From the cell containing the given text, extract its center point as [x, y] coordinate. 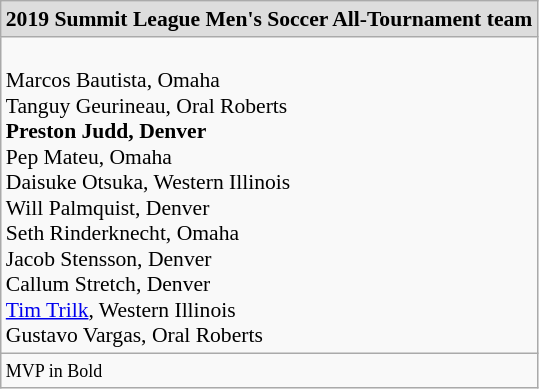
2019 Summit League Men's Soccer All-Tournament team [270, 19]
MVP in Bold [270, 371]
